Extract the (X, Y) coordinate from the center of the cell holding the provided text.  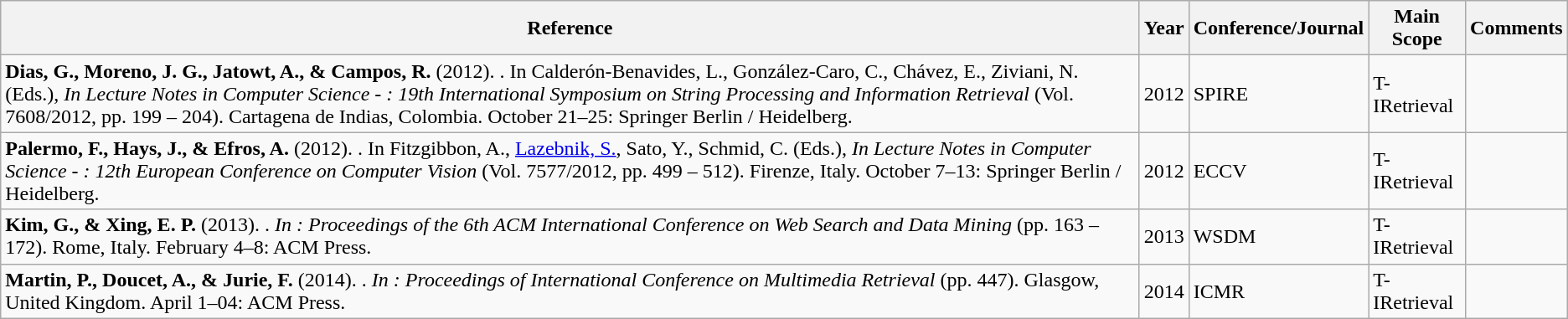
Year (1164, 28)
2013 (1164, 236)
WSDM (1278, 236)
ICMR (1278, 291)
ECCV (1278, 171)
SPIRE (1278, 94)
Main Scope (1417, 28)
2014 (1164, 291)
Comments (1517, 28)
Reference (570, 28)
Conference/Journal (1278, 28)
